Pinpoint the cell where the given text exists, returning its [X, Y] midpoint coordinate. 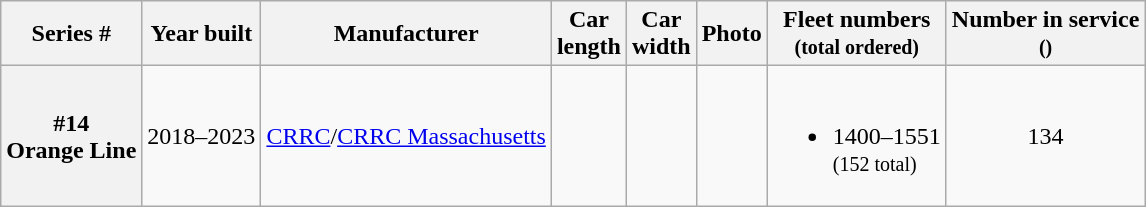
Manufacturer [406, 34]
2018–2023 [202, 136]
CRRC/CRRC Massachusetts [406, 136]
Carlength [588, 34]
Year built [202, 34]
134 [1046, 136]
Fleet numbers(total ordered) [856, 34]
Series # [72, 34]
1400–1551(152 total) [856, 136]
#14Orange Line [72, 136]
Photo [732, 34]
Number in service() [1046, 34]
Carwidth [661, 34]
